Identify which cell holds the provided text, then report its (x, y) central coordinate. 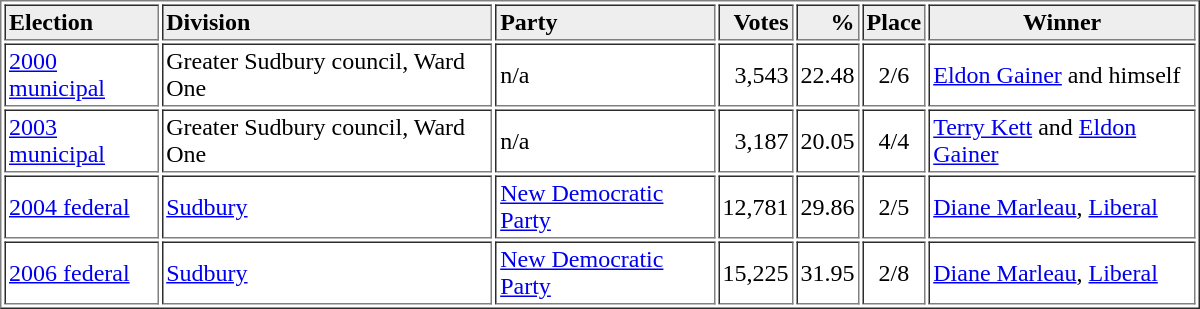
2000 municipal (81, 76)
Votes (756, 22)
Division (328, 22)
% (828, 22)
3,187 (756, 142)
29.86 (828, 208)
Party (606, 22)
20.05 (828, 142)
4/4 (894, 142)
Election (81, 22)
2004 federal (81, 208)
12,781 (756, 208)
22.48 (828, 76)
2/6 (894, 76)
2006 federal (81, 274)
31.95 (828, 274)
2/8 (894, 274)
Eldon Gainer and himself (1062, 76)
3,543 (756, 76)
2003 municipal (81, 142)
Winner (1062, 22)
Terry Kett and Eldon Gainer (1062, 142)
2/5 (894, 208)
Place (894, 22)
15,225 (756, 274)
